Find where the given text appears and provide that cell's center as (x, y) coordinate. 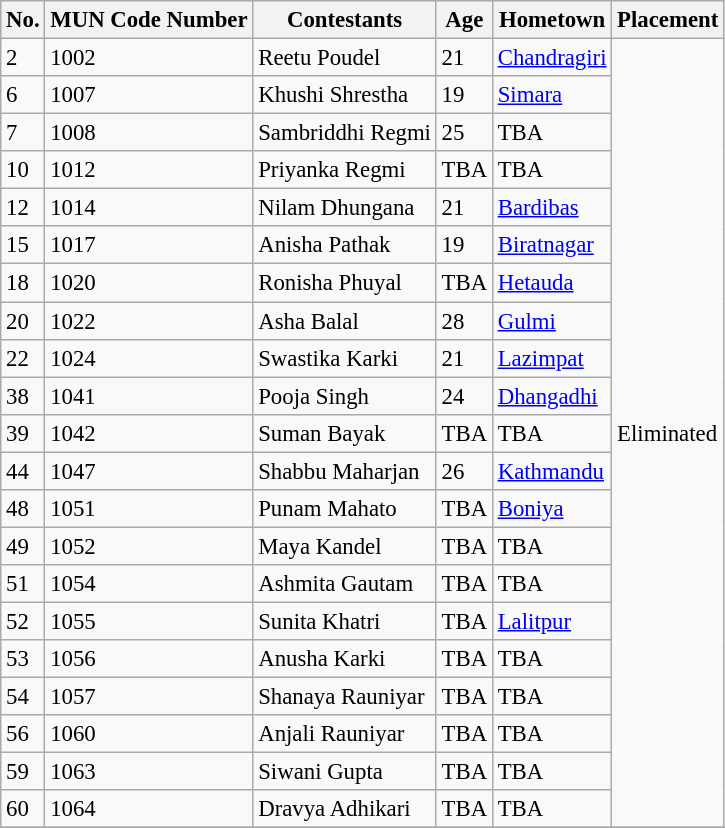
Chandragiri (552, 58)
1064 (149, 809)
24 (464, 396)
Shabbu Maharjan (344, 471)
Age (464, 20)
Anusha Karki (344, 659)
1024 (149, 358)
Hometown (552, 20)
25 (464, 133)
Priyanka Regmi (344, 170)
1057 (149, 697)
26 (464, 471)
Dravya Adhikari (344, 809)
51 (23, 584)
Asha Balal (344, 321)
48 (23, 509)
Lazimpat (552, 358)
52 (23, 621)
60 (23, 809)
Ashmita Gautam (344, 584)
Swastika Karki (344, 358)
Anjali Rauniyar (344, 734)
1063 (149, 772)
59 (23, 772)
Hetauda (552, 283)
56 (23, 734)
20 (23, 321)
1002 (149, 58)
7 (23, 133)
Simara (552, 95)
1017 (149, 245)
54 (23, 697)
39 (23, 433)
Nilam Dhungana (344, 208)
22 (23, 358)
44 (23, 471)
Siwani Gupta (344, 772)
1014 (149, 208)
1041 (149, 396)
Shanaya Rauniyar (344, 697)
1054 (149, 584)
1012 (149, 170)
Placement (668, 20)
1007 (149, 95)
Lalitpur (552, 621)
28 (464, 321)
1055 (149, 621)
1008 (149, 133)
Maya Kandel (344, 546)
Kathmandu (552, 471)
Suman Bayak (344, 433)
MUN Code Number (149, 20)
10 (23, 170)
18 (23, 283)
No. (23, 20)
1052 (149, 546)
Punam Mahato (344, 509)
Anisha Pathak (344, 245)
Contestants (344, 20)
1056 (149, 659)
Eliminated (668, 434)
1060 (149, 734)
Reetu Poudel (344, 58)
12 (23, 208)
49 (23, 546)
Biratnagar (552, 245)
1020 (149, 283)
6 (23, 95)
Khushi Shrestha (344, 95)
2 (23, 58)
1042 (149, 433)
Dhangadhi (552, 396)
Bardibas (552, 208)
53 (23, 659)
1022 (149, 321)
Gulmi (552, 321)
Ronisha Phuyal (344, 283)
Sambriddhi Regmi (344, 133)
1047 (149, 471)
Boniya (552, 509)
Sunita Khatri (344, 621)
38 (23, 396)
15 (23, 245)
Pooja Singh (344, 396)
1051 (149, 509)
